Find where the given text appears and provide that cell's center as [X, Y] coordinate. 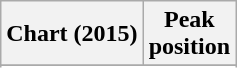
Chart (2015) [72, 34]
Peakposition [189, 34]
